Return the [X, Y] coordinate for the center point of the cell that contains the specified text.  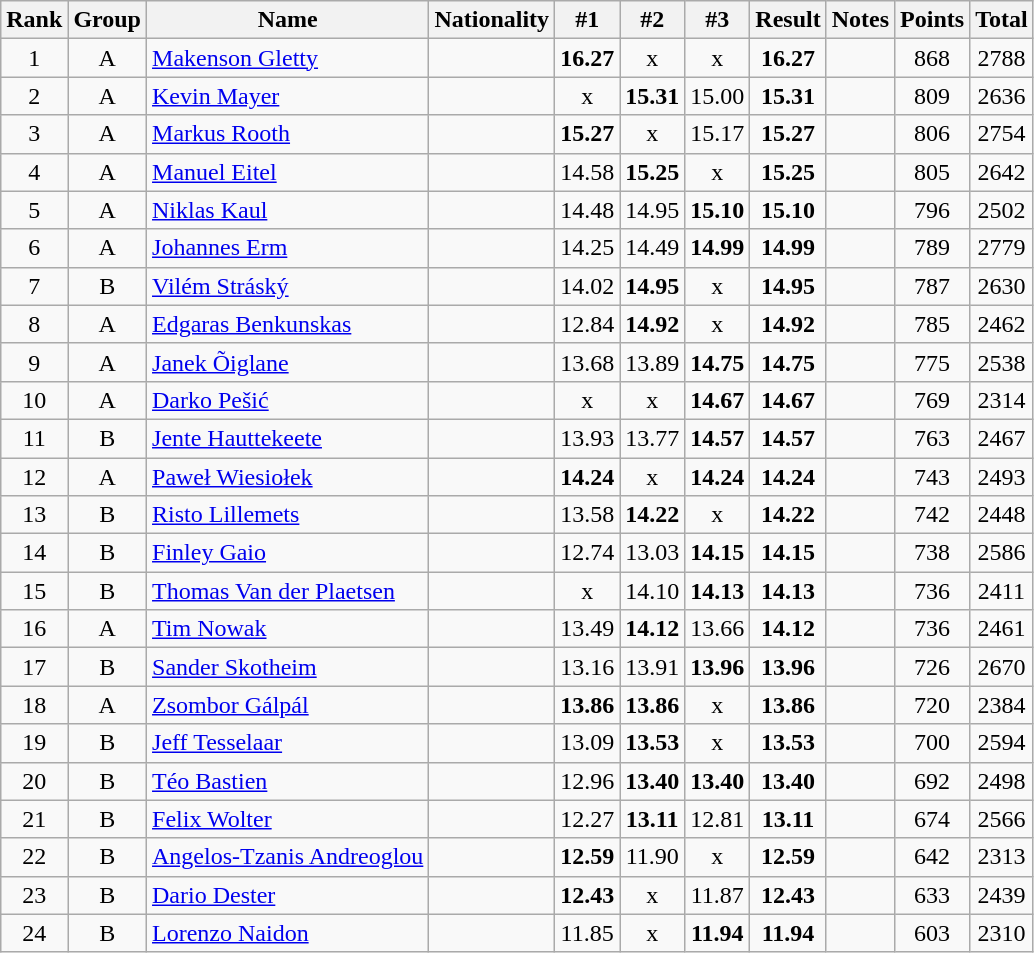
Thomas Van der Plaetsen [288, 591]
769 [932, 400]
2461 [1002, 629]
18 [34, 705]
Edgaras Benkunskas [288, 324]
674 [932, 819]
13.66 [718, 629]
13.16 [588, 667]
700 [932, 743]
13.09 [588, 743]
6 [34, 248]
Finley Gaio [288, 553]
2502 [1002, 210]
2754 [1002, 134]
22 [34, 857]
9 [34, 362]
633 [932, 895]
14.48 [588, 210]
15 [34, 591]
Felix Wolter [288, 819]
Lorenzo Naidon [288, 933]
2630 [1002, 286]
10 [34, 400]
Markus Rooth [288, 134]
16 [34, 629]
2779 [1002, 248]
2313 [1002, 857]
14.49 [652, 248]
868 [932, 58]
#1 [588, 20]
21 [34, 819]
738 [932, 553]
2670 [1002, 667]
2538 [1002, 362]
2636 [1002, 96]
14.02 [588, 286]
789 [932, 248]
7 [34, 286]
Johannes Erm [288, 248]
2314 [1002, 400]
726 [932, 667]
2 [34, 96]
#2 [652, 20]
17 [34, 667]
2467 [1002, 438]
Vilém Stráský [288, 286]
5 [34, 210]
2493 [1002, 477]
Paweł Wiesiołek [288, 477]
13.58 [588, 515]
Jeff Tesselaar [288, 743]
11.87 [718, 895]
2788 [1002, 58]
2411 [1002, 591]
15.00 [718, 96]
2566 [1002, 819]
13.89 [652, 362]
12.27 [588, 819]
14.58 [588, 172]
15.17 [718, 134]
Makenson Gletty [288, 58]
23 [34, 895]
Angelos-Tzanis Andreoglou [288, 857]
11 [34, 438]
785 [932, 324]
Risto Lillemets [288, 515]
Janek Õiglane [288, 362]
Points [932, 20]
Jente Hauttekeete [288, 438]
20 [34, 781]
14.25 [588, 248]
692 [932, 781]
13.68 [588, 362]
Name [288, 20]
13 [34, 515]
3 [34, 134]
2498 [1002, 781]
Téo Bastien [288, 781]
796 [932, 210]
2384 [1002, 705]
787 [932, 286]
743 [932, 477]
2439 [1002, 895]
24 [34, 933]
12.96 [588, 781]
Sander Skotheim [288, 667]
19 [34, 743]
Notes [860, 20]
Rank [34, 20]
Tim Nowak [288, 629]
12 [34, 477]
Group [108, 20]
13.93 [588, 438]
2586 [1002, 553]
2594 [1002, 743]
14 [34, 553]
11.90 [652, 857]
1 [34, 58]
Darko Pešić [288, 400]
Nationality [492, 20]
Total [1002, 20]
2310 [1002, 933]
806 [932, 134]
Kevin Mayer [288, 96]
Zsombor Gálpál [288, 705]
Result [788, 20]
2462 [1002, 324]
2642 [1002, 172]
13.03 [652, 553]
603 [932, 933]
12.84 [588, 324]
805 [932, 172]
#3 [718, 20]
14.10 [652, 591]
642 [932, 857]
13.91 [652, 667]
742 [932, 515]
809 [932, 96]
763 [932, 438]
11.85 [588, 933]
2448 [1002, 515]
775 [932, 362]
8 [34, 324]
12.74 [588, 553]
720 [932, 705]
Dario Dester [288, 895]
12.81 [718, 819]
13.77 [652, 438]
13.49 [588, 629]
4 [34, 172]
Manuel Eitel [288, 172]
Niklas Kaul [288, 210]
